Output the [x, y] coordinate of the center of the cell containing the given text.  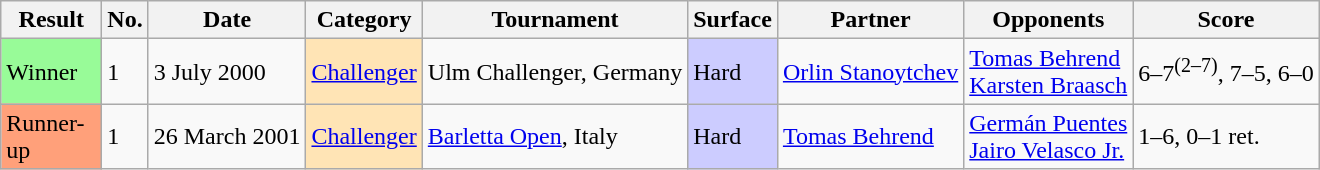
Score [1226, 20]
Category [364, 20]
26 March 2001 [227, 136]
Tomas Behrend Karsten Braasch [1048, 72]
Partner [870, 20]
Surface [733, 20]
Opponents [1048, 20]
Runner-up [52, 136]
Ulm Challenger, Germany [554, 72]
Germán Puentes Jairo Velasco Jr. [1048, 136]
1–6, 0–1 ret. [1226, 136]
Orlin Stanoytchev [870, 72]
6–7(2–7), 7–5, 6–0 [1226, 72]
Result [52, 20]
Tomas Behrend [870, 136]
No. [125, 20]
3 July 2000 [227, 72]
Winner [52, 72]
Barletta Open, Italy [554, 136]
Tournament [554, 20]
Date [227, 20]
